Pinpoint the cell where the given text exists, returning its (X, Y) midpoint coordinate. 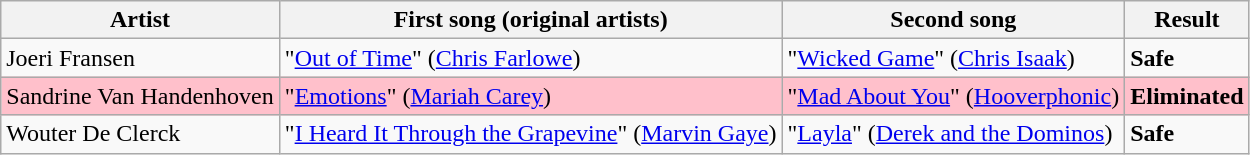
"Layla" (Derek and the Dominos) (954, 134)
"Out of Time" (Chris Farlowe) (530, 58)
Sandrine Van Handenhoven (140, 96)
"I Heard It Through the Grapevine" (Marvin Gaye) (530, 134)
Eliminated (1187, 96)
Second song (954, 20)
"Emotions" (Mariah Carey) (530, 96)
Wouter De Clerck (140, 134)
First song (original artists) (530, 20)
Result (1187, 20)
Joeri Fransen (140, 58)
"Mad About You" (Hooverphonic) (954, 96)
Artist (140, 20)
"Wicked Game" (Chris Isaak) (954, 58)
